From the cell containing the given text, extract its center point as (x, y) coordinate. 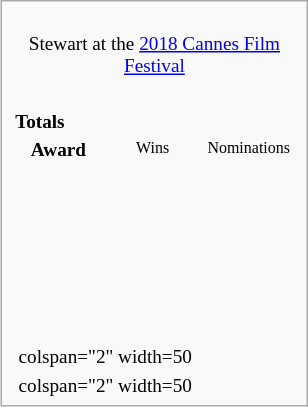
Nominations (248, 150)
Totals Award Wins Nominations (154, 212)
Stewart at the 2018 Cannes Film Festival (154, 43)
Award (59, 150)
Totals (155, 122)
Wins (152, 150)
